Identify which cell holds the provided text, then report its [x, y] central coordinate. 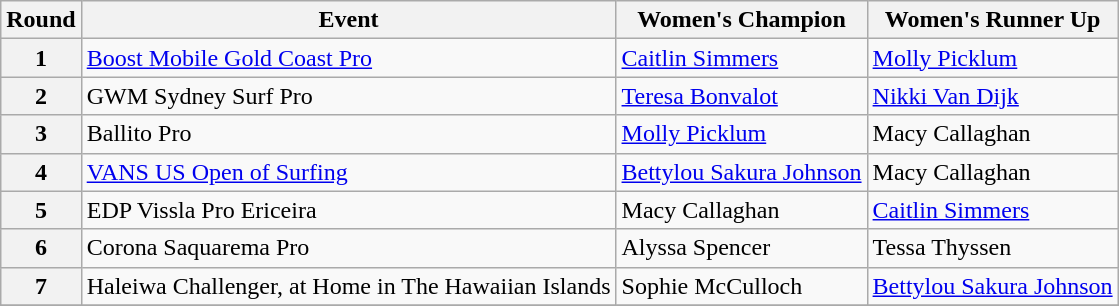
Sophie McCulloch [742, 286]
6 [41, 248]
3 [41, 134]
1 [41, 58]
4 [41, 172]
Nikki Van Dijk [992, 96]
7 [41, 286]
Women's Champion [742, 20]
Event [348, 20]
5 [41, 210]
Women's Runner Up [992, 20]
2 [41, 96]
Ballito Pro [348, 134]
Teresa Bonvalot [742, 96]
GWM Sydney Surf Pro [348, 96]
Round [41, 20]
VANS US Open of Surfing [348, 172]
Boost Mobile Gold Coast Pro [348, 58]
Tessa Thyssen [992, 248]
Corona Saquarema Pro [348, 248]
Haleiwa Challenger, at Home in The Hawaiian Islands [348, 286]
EDP Vissla Pro Ericeira [348, 210]
Alyssa Spencer [742, 248]
